Identify which cell holds the provided text, then report its [X, Y] central coordinate. 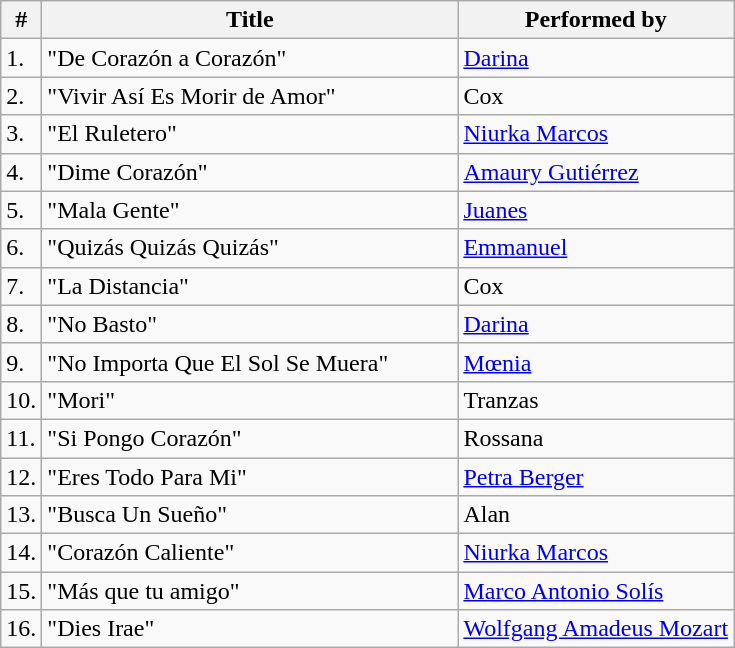
"Más que tu amigo" [250, 591]
"De Corazón a Corazón" [250, 58]
"Mori" [250, 400]
Mœnia [596, 362]
"No Basto" [250, 324]
6. [22, 248]
Alan [596, 515]
Emmanuel [596, 248]
Marco Antonio Solís [596, 591]
4. [22, 172]
"Busca Un Sueño" [250, 515]
9. [22, 362]
2. [22, 96]
"Dies Irae" [250, 629]
"Dime Corazón" [250, 172]
Title [250, 20]
# [22, 20]
5. [22, 210]
"La Distancia" [250, 286]
8. [22, 324]
Amaury Gutiérrez [596, 172]
Juanes [596, 210]
"Corazón Caliente" [250, 553]
Rossana [596, 438]
13. [22, 515]
"Vivir Así Es Morir de Amor" [250, 96]
12. [22, 477]
Petra Berger [596, 477]
3. [22, 134]
"Eres Todo Para Mi" [250, 477]
11. [22, 438]
Tranzas [596, 400]
"Mala Gente" [250, 210]
10. [22, 400]
"Si Pongo Corazón" [250, 438]
Performed by [596, 20]
14. [22, 553]
"El Ruletero" [250, 134]
Wolfgang Amadeus Mozart [596, 629]
16. [22, 629]
"Quizás Quizás Quizás" [250, 248]
15. [22, 591]
7. [22, 286]
1. [22, 58]
"No Importa Que El Sol Se Muera" [250, 362]
